Provide the (X, Y) coordinate of the cell's center where the given text is located.  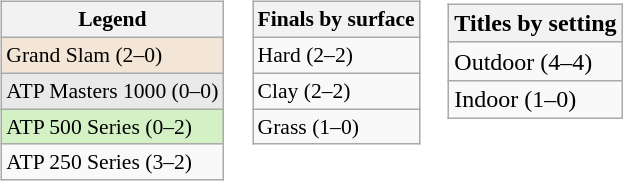
Finals by surface (336, 20)
Titles by setting (536, 23)
ATP 250 Series (3–2) (112, 162)
ATP Masters 1000 (0–0) (112, 91)
ATP 500 Series (0–2) (112, 127)
Legend (112, 20)
Clay (2–2) (336, 91)
Grand Slam (2–0) (112, 55)
Outdoor (4–4) (536, 61)
Hard (2–2) (336, 55)
Grass (1–0) (336, 127)
Indoor (1–0) (536, 99)
